Pinpoint the cell where the given text exists, returning its (X, Y) midpoint coordinate. 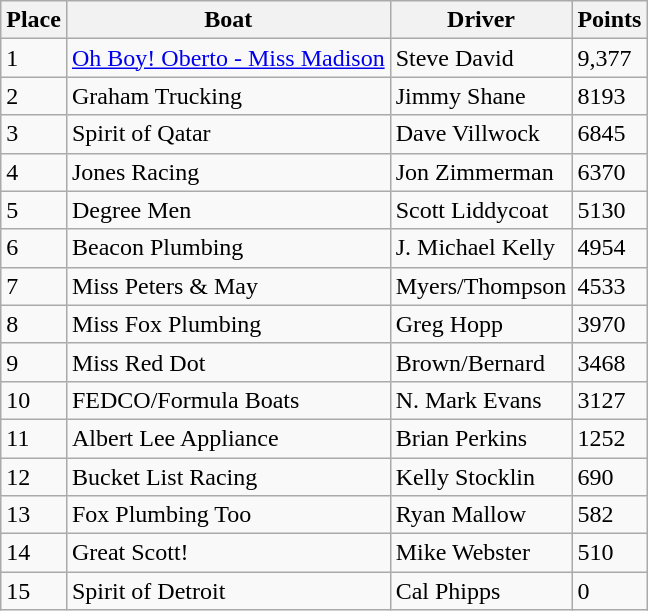
Brian Perkins (481, 438)
1252 (610, 438)
0 (610, 591)
13 (34, 515)
Myers/Thompson (481, 286)
FEDCO/Formula Boats (228, 400)
Oh Boy! Oberto - Miss Madison (228, 58)
3970 (610, 324)
Cal Phipps (481, 591)
9 (34, 362)
10 (34, 400)
3127 (610, 400)
Points (610, 20)
Great Scott! (228, 553)
12 (34, 477)
3468 (610, 362)
4533 (610, 286)
Dave Villwock (481, 134)
1 (34, 58)
9,377 (610, 58)
Greg Hopp (481, 324)
J. Michael Kelly (481, 248)
Graham Trucking (228, 96)
6 (34, 248)
Jones Racing (228, 172)
Driver (481, 20)
Miss Fox Plumbing (228, 324)
Miss Red Dot (228, 362)
11 (34, 438)
Miss Peters & May (228, 286)
Kelly Stocklin (481, 477)
5 (34, 210)
6370 (610, 172)
N. Mark Evans (481, 400)
15 (34, 591)
510 (610, 553)
Spirit of Detroit (228, 591)
14 (34, 553)
8193 (610, 96)
Steve David (481, 58)
5130 (610, 210)
2 (34, 96)
690 (610, 477)
4 (34, 172)
Jimmy Shane (481, 96)
6845 (610, 134)
Brown/Bernard (481, 362)
Place (34, 20)
Ryan Mallow (481, 515)
Degree Men (228, 210)
582 (610, 515)
Boat (228, 20)
Spirit of Qatar (228, 134)
Bucket List Racing (228, 477)
3 (34, 134)
Fox Plumbing Too (228, 515)
Mike Webster (481, 553)
8 (34, 324)
Scott Liddycoat (481, 210)
Jon Zimmerman (481, 172)
Albert Lee Appliance (228, 438)
4954 (610, 248)
Beacon Plumbing (228, 248)
7 (34, 286)
